Scan for the cell matching the given text and deliver its (X, Y) coordinate at center. 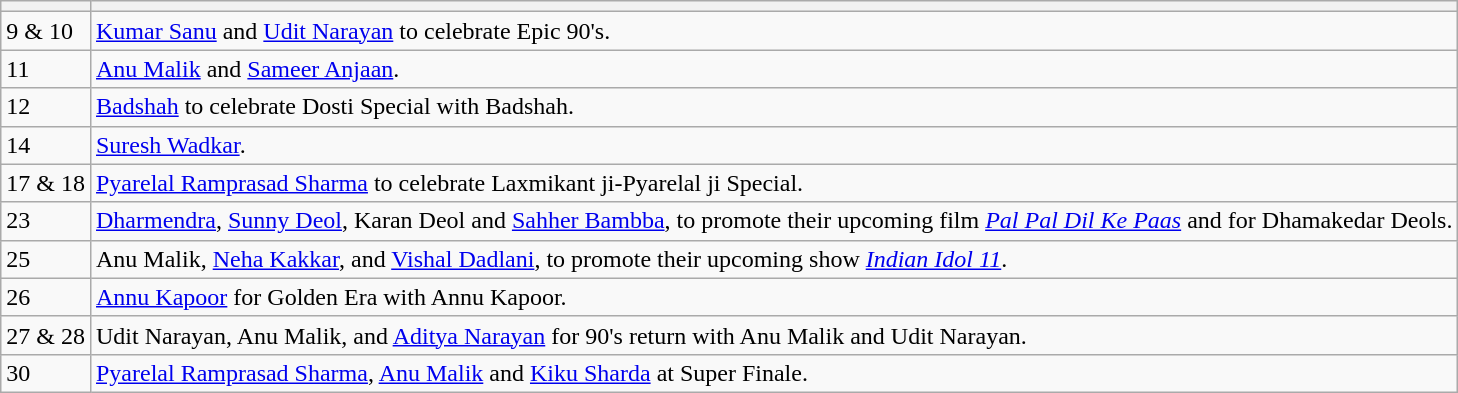
Suresh Wadkar. (774, 145)
Pyarelal Ramprasad Sharma to celebrate Laxmikant ji-Pyarelal ji Special. (774, 183)
Anu Malik, Neha Kakkar, and Vishal Dadlani, to promote their upcoming show Indian Idol 11. (774, 259)
Badshah to celebrate Dosti Special with Badshah. (774, 107)
Pyarelal Ramprasad Sharma, Anu Malik and Kiku Sharda at Super Finale. (774, 373)
26 (46, 297)
11 (46, 69)
Kumar Sanu and Udit Narayan to celebrate Epic 90's. (774, 31)
12 (46, 107)
17 & 18 (46, 183)
Annu Kapoor for Golden Era with Annu Kapoor. (774, 297)
23 (46, 221)
25 (46, 259)
30 (46, 373)
9 & 10 (46, 31)
Anu Malik and Sameer Anjaan. (774, 69)
27 & 28 (46, 335)
14 (46, 145)
Dharmendra, Sunny Deol, Karan Deol and Sahher Bambba, to promote their upcoming film Pal Pal Dil Ke Paas and for Dhamakedar Deols. (774, 221)
Udit Narayan, Anu Malik, and Aditya Narayan for 90's return with Anu Malik and Udit Narayan. (774, 335)
